Detect which cell encompasses the target text, then output its (x, y) center coordinate. 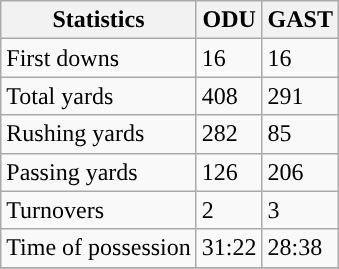
28:38 (300, 248)
291 (300, 96)
Statistics (99, 20)
2 (229, 210)
282 (229, 134)
Rushing yards (99, 134)
Total yards (99, 96)
31:22 (229, 248)
GAST (300, 20)
206 (300, 172)
First downs (99, 58)
Turnovers (99, 210)
Passing yards (99, 172)
ODU (229, 20)
3 (300, 210)
85 (300, 134)
126 (229, 172)
Time of possession (99, 248)
408 (229, 96)
